Return the (X, Y) coordinate for the center point of the cell that contains the specified text.  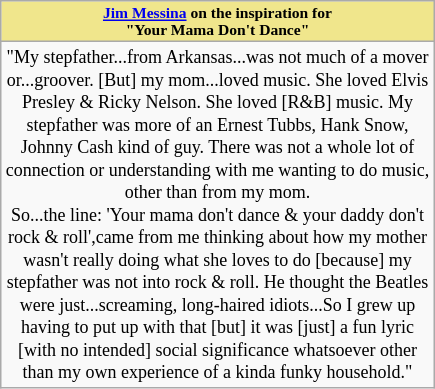
Jim Messina on the inspiration for "Your Mama Don't Dance" (218, 22)
